Output the (x, y) coordinate of the center of the cell containing the given text.  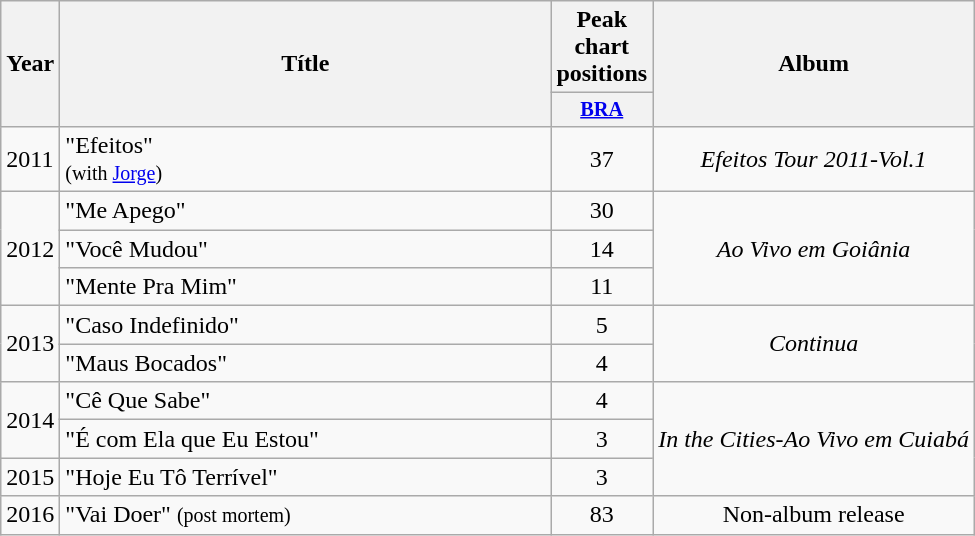
In the Cities-Ao Vivo em Cuiabá (814, 439)
Ao Vivo em Goiânia (814, 249)
37 (602, 158)
30 (602, 211)
14 (602, 249)
"Você Mudou" (306, 249)
Non-album release (814, 515)
"É com Ela que Eu Estou" (306, 439)
"Me Apego" (306, 211)
"Cê Que Sabe" (306, 401)
11 (602, 287)
2014 (30, 420)
Album (814, 64)
"Caso Indefinido" (306, 325)
2011 (30, 158)
BRA (602, 110)
Continua (814, 344)
Títle (306, 64)
"Mente Pra Mim" (306, 287)
Efeitos Tour 2011-Vol.1 (814, 158)
Year (30, 64)
Peak chart positions (602, 47)
5 (602, 325)
83 (602, 515)
2012 (30, 249)
"Efeitos" (with Jorge) (306, 158)
2015 (30, 477)
"Maus Bocados" (306, 363)
"Vai Doer" (post mortem) (306, 515)
"Hoje Eu Tô Terrível" (306, 477)
2013 (30, 344)
2016 (30, 515)
